Capture the cell that displays the provided text and extract its [X, Y] central coordinate. 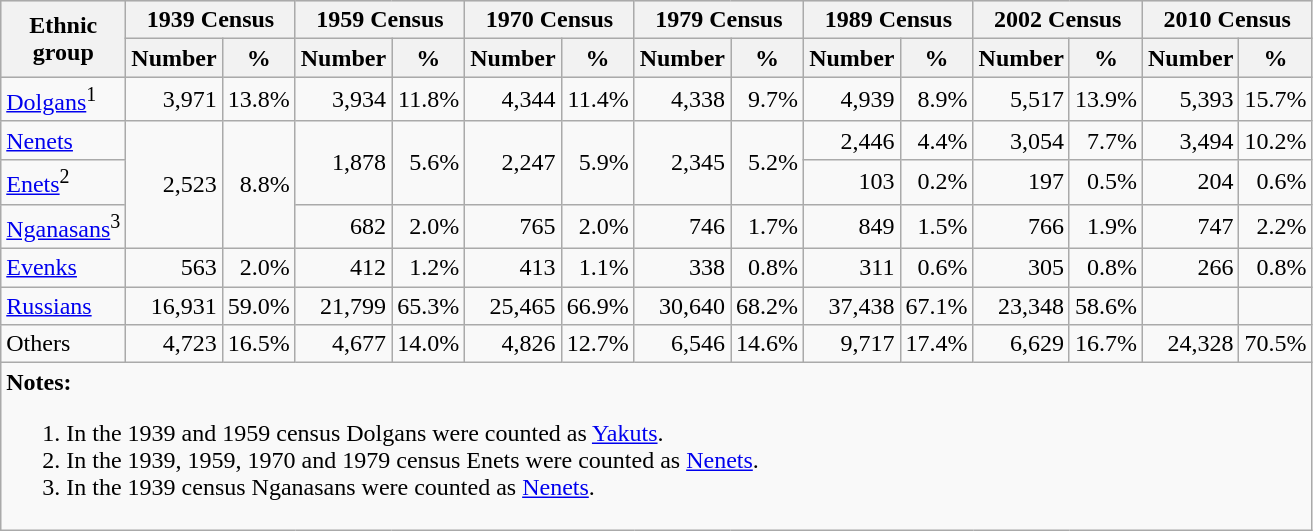
15.7% [1276, 100]
197 [1021, 182]
4,723 [174, 344]
Nganasans3 [64, 226]
13.8% [258, 100]
5.6% [428, 162]
37,438 [852, 306]
3,971 [174, 100]
204 [1191, 182]
4,826 [513, 344]
59.0% [258, 306]
14.6% [768, 344]
6,629 [1021, 344]
16.7% [1106, 344]
746 [682, 226]
3,054 [1021, 140]
1959 Census [380, 20]
266 [1191, 268]
Others [64, 344]
2002 Census [1058, 20]
66.9% [598, 306]
16.5% [258, 344]
1989 Census [888, 20]
849 [852, 226]
6,546 [682, 344]
1.1% [598, 268]
1.5% [936, 226]
7.7% [1106, 140]
65.3% [428, 306]
70.5% [1276, 344]
17.4% [936, 344]
3,494 [1191, 140]
2,523 [174, 184]
Enets2 [64, 182]
4,939 [852, 100]
5.9% [598, 162]
338 [682, 268]
8.8% [258, 184]
2,446 [852, 140]
16,931 [174, 306]
9,717 [852, 344]
13.9% [1106, 100]
2,345 [682, 162]
Evenks [64, 268]
2010 Census [1228, 20]
413 [513, 268]
58.6% [1106, 306]
5.2% [768, 162]
11.8% [428, 100]
311 [852, 268]
1939 Census [210, 20]
Dolgans1 [64, 100]
21,799 [343, 306]
3,934 [343, 100]
1,878 [343, 162]
23,348 [1021, 306]
10.2% [1276, 140]
766 [1021, 226]
68.2% [768, 306]
682 [343, 226]
4,338 [682, 100]
Nenets [64, 140]
5,517 [1021, 100]
765 [513, 226]
1.7% [768, 226]
Ethnicgroup [64, 39]
747 [1191, 226]
1970 Census [550, 20]
103 [852, 182]
25,465 [513, 306]
9.7% [768, 100]
4,677 [343, 344]
4.4% [936, 140]
5,393 [1191, 100]
1.9% [1106, 226]
Russians [64, 306]
67.1% [936, 306]
8.9% [936, 100]
11.4% [598, 100]
24,328 [1191, 344]
2,247 [513, 162]
305 [1021, 268]
4,344 [513, 100]
30,640 [682, 306]
563 [174, 268]
0.5% [1106, 182]
14.0% [428, 344]
1979 Census [718, 20]
2.2% [1276, 226]
0.2% [936, 182]
412 [343, 268]
12.7% [598, 344]
1.2% [428, 268]
